Find where the given text appears and provide that cell's center as [x, y] coordinate. 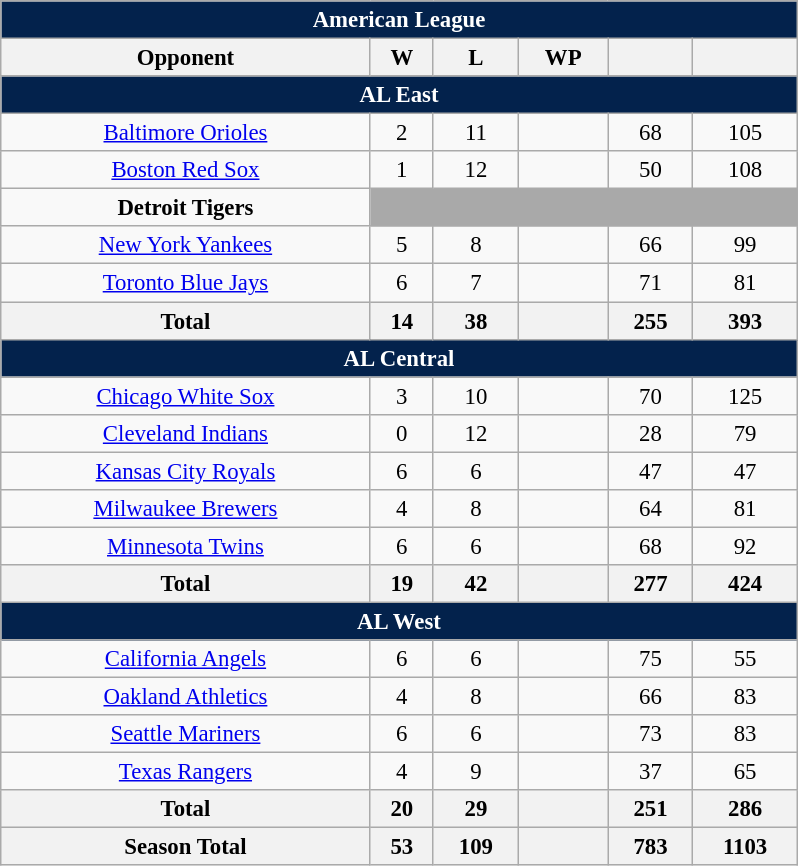
AL East [399, 95]
Oakland Athletics [186, 696]
Milwaukee Brewers [186, 508]
AL West [399, 621]
125 [745, 396]
Minnesota Twins [186, 546]
70 [650, 396]
79 [745, 433]
38 [476, 321]
92 [745, 546]
286 [745, 809]
29 [476, 809]
WP [563, 57]
277 [650, 584]
Seattle Mariners [186, 734]
53 [402, 847]
5 [402, 245]
11 [476, 133]
W [402, 57]
Baltimore Orioles [186, 133]
2 [402, 133]
55 [745, 659]
Season Total [186, 847]
American League [399, 20]
255 [650, 321]
Detroit Tigers [186, 208]
393 [745, 321]
Chicago White Sox [186, 396]
42 [476, 584]
109 [476, 847]
10 [476, 396]
108 [745, 170]
3 [402, 396]
L [476, 57]
Opponent [186, 57]
0 [402, 433]
Cleveland Indians [186, 433]
99 [745, 245]
50 [650, 170]
28 [650, 433]
Boston Red Sox [186, 170]
37 [650, 772]
75 [650, 659]
1 [402, 170]
Texas Rangers [186, 772]
783 [650, 847]
73 [650, 734]
Toronto Blue Jays [186, 283]
251 [650, 809]
1103 [745, 847]
7 [476, 283]
105 [745, 133]
19 [402, 584]
65 [745, 772]
AL Central [399, 358]
64 [650, 508]
20 [402, 809]
424 [745, 584]
14 [402, 321]
New York Yankees [186, 245]
California Angels [186, 659]
71 [650, 283]
Kansas City Royals [186, 471]
9 [476, 772]
